Determine the [x, y] coordinate at the center of the cell enclosing the given text.  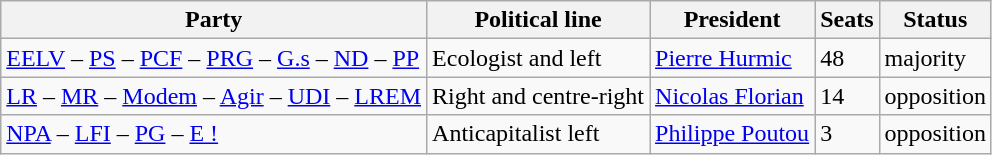
Status [935, 20]
Party [214, 20]
EELV – PS – PCF – PRG – G.s – ND – PP [214, 58]
President [732, 20]
14 [847, 96]
48 [847, 58]
Anticapitalist left [538, 134]
Right and centre-right [538, 96]
LR – MR – Modem – Agir – UDI – LREM [214, 96]
Ecologist and left [538, 58]
Seats [847, 20]
majority [935, 58]
Political line [538, 20]
Nicolas Florian [732, 96]
Philippe Poutou [732, 134]
NPA – LFI – PG – E ! [214, 134]
3 [847, 134]
Pierre Hurmic [732, 58]
